Scan for the cell matching the given text and deliver its [x, y] coordinate at center. 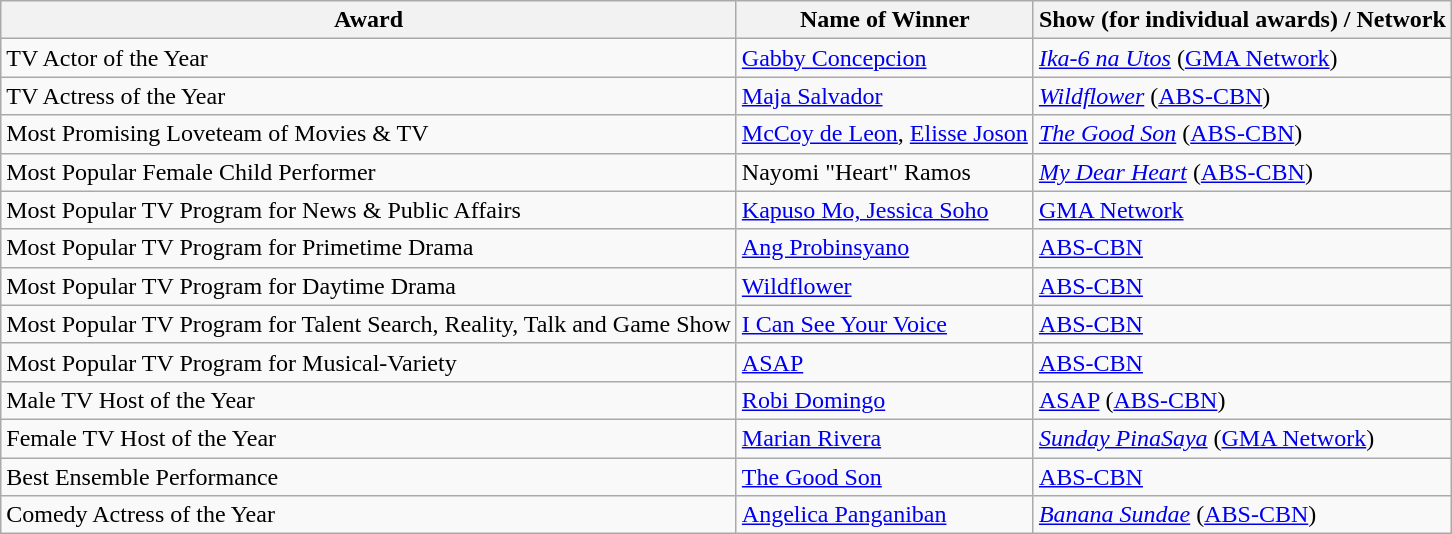
Most Popular Female Child Performer [369, 172]
TV Actress of the Year [369, 96]
Banana Sundae (ABS-CBN) [1242, 515]
Wildflower [884, 286]
Best Ensemble Performance [369, 477]
Most Popular TV Program for Talent Search, Reality, Talk and Game Show [369, 324]
ASAP (ABS-CBN) [1242, 400]
Name of Winner [884, 20]
Most Promising Loveteam of Movies & TV [369, 134]
ASAP [884, 362]
Comedy Actress of the Year [369, 515]
Angelica Panganiban [884, 515]
Gabby Concepcion [884, 58]
Robi Domingo [884, 400]
I Can See Your Voice [884, 324]
Male TV Host of the Year [369, 400]
McCoy de Leon, Elisse Joson [884, 134]
The Good Son [884, 477]
Show (for individual awards) / Network [1242, 20]
GMA Network [1242, 210]
Most Popular TV Program for Musical-Variety [369, 362]
Most Popular TV Program for Primetime Drama [369, 248]
Sunday PinaSaya (GMA Network) [1242, 438]
TV Actor of the Year [369, 58]
My Dear Heart (ABS-CBN) [1242, 172]
Award [369, 20]
Most Popular TV Program for News & Public Affairs [369, 210]
Kapuso Mo, Jessica Soho [884, 210]
Female TV Host of the Year [369, 438]
Ang Probinsyano [884, 248]
Ika-6 na Utos (GMA Network) [1242, 58]
The Good Son (ABS-CBN) [1242, 134]
Marian Rivera [884, 438]
Nayomi "Heart" Ramos [884, 172]
Wildflower (ABS-CBN) [1242, 96]
Most Popular TV Program for Daytime Drama [369, 286]
Maja Salvador [884, 96]
